For the text-containing cell, return its midpoint in (x, y) coordinate format. 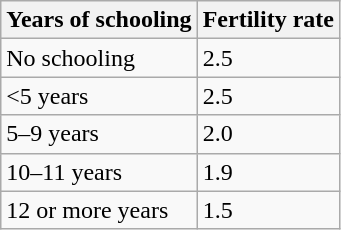
2.0 (268, 134)
12 or more years (99, 210)
5–9 years (99, 134)
1.9 (268, 172)
Years of schooling (99, 20)
<5 years (99, 96)
No schooling (99, 58)
1.5 (268, 210)
10–11 years (99, 172)
Fertility rate (268, 20)
